Return (X, Y) of the center of cell containing provided text 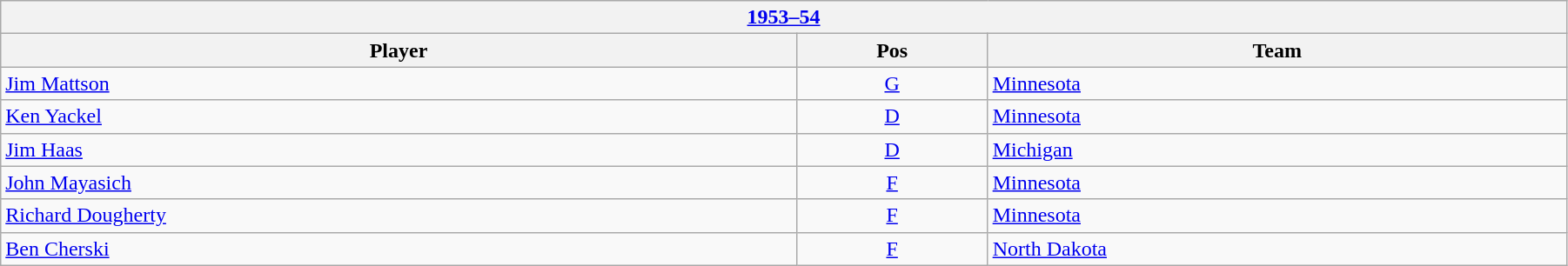
Jim Haas (399, 150)
Richard Dougherty (399, 216)
Jim Mattson (399, 83)
Ben Cherski (399, 249)
Pos (892, 50)
North Dakota (1277, 249)
G (892, 83)
1953–54 (784, 17)
Michigan (1277, 150)
John Mayasich (399, 183)
Team (1277, 50)
Player (399, 50)
Ken Yackel (399, 116)
